Search for the cell housing the specified text and yield its (x, y) center coordinate. 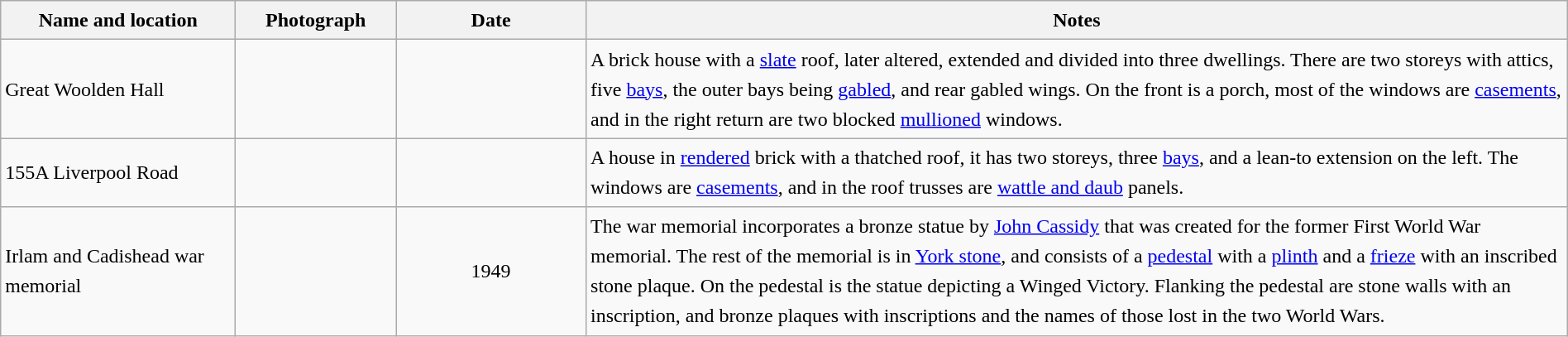
1949 (491, 272)
Photograph (316, 20)
155A Liverpool Road (118, 172)
Name and location (118, 20)
Irlam and Cadishead war memorial (118, 272)
Great Woolden Hall (118, 89)
Date (491, 20)
Notes (1077, 20)
